Detect which cell encompasses the target text, then output its [X, Y] center coordinate. 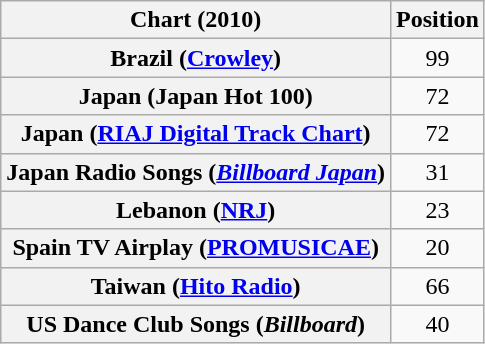
20 [438, 248]
66 [438, 286]
Taiwan (Hito Radio) [196, 286]
Chart (2010) [196, 20]
Japan (RIAJ Digital Track Chart) [196, 134]
Japan Radio Songs (Billboard Japan) [196, 172]
40 [438, 324]
31 [438, 172]
Japan (Japan Hot 100) [196, 96]
Spain TV Airplay (PROMUSICAE) [196, 248]
US Dance Club Songs (Billboard) [196, 324]
Lebanon (NRJ) [196, 210]
Position [438, 20]
23 [438, 210]
Brazil (Crowley) [196, 58]
99 [438, 58]
